Find where the given text appears and provide that cell's center as (x, y) coordinate. 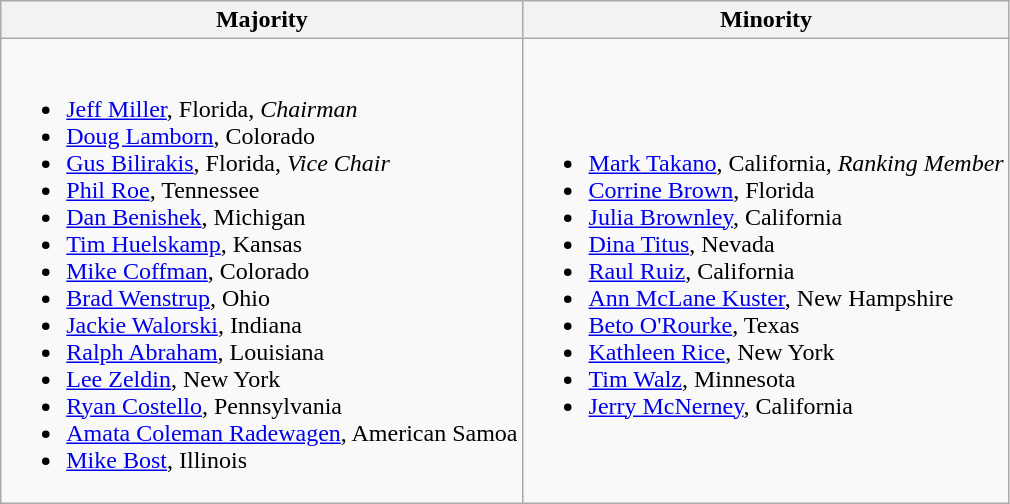
Minority (766, 20)
Majority (262, 20)
